Return [x, y] of the center of cell containing provided text 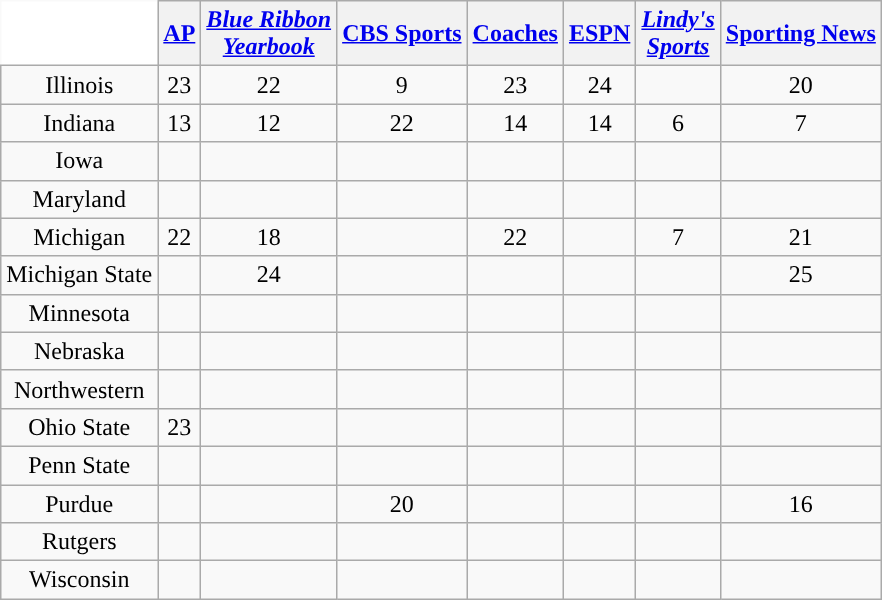
CBS Sports [402, 34]
13 [180, 123]
Northwestern [80, 389]
Ohio State [80, 427]
Nebraska [80, 351]
Wisconsin [80, 580]
9 [402, 85]
Maryland [80, 199]
Blue RibbonYearbook [269, 34]
Lindy'sSports [678, 34]
18 [269, 237]
16 [800, 503]
Minnesota [80, 313]
6 [678, 123]
Sporting News [800, 34]
Coaches [515, 34]
AP [180, 34]
Penn State [80, 465]
Purdue [80, 503]
Illinois [80, 85]
21 [800, 237]
Michigan State [80, 275]
12 [269, 123]
Rutgers [80, 542]
ESPN [599, 34]
25 [800, 275]
Iowa [80, 161]
Indiana [80, 123]
Michigan [80, 237]
